Output the (X, Y) coordinate of the center of the cell containing the given text.  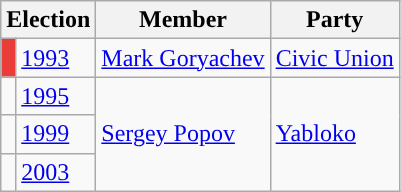
Mark Goryachev (183, 58)
Election (48, 20)
1999 (56, 134)
Sergey Popov (183, 134)
Civic Union (334, 58)
Member (183, 20)
1995 (56, 96)
Party (334, 20)
1993 (56, 58)
2003 (56, 172)
Yabloko (334, 134)
